Determine the (X, Y) coordinate at the center of the cell enclosing the given text.  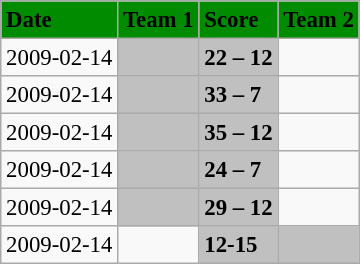
35 – 12 (238, 133)
24 – 7 (238, 170)
Team 2 (318, 20)
12-15 (238, 245)
22 – 12 (238, 57)
Team 1 (158, 20)
Date (60, 20)
33 – 7 (238, 95)
29 – 12 (238, 208)
Score (238, 20)
